From the cell containing the given text, extract its center point as [X, Y] coordinate. 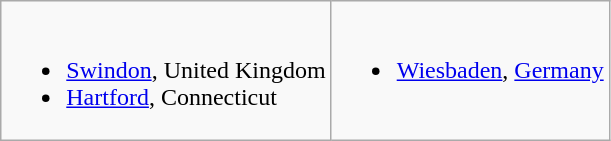
Wiesbaden, Germany [470, 71]
Swindon, United Kingdom Hartford, Connecticut [166, 71]
